Provide the (x, y) coordinate of the cell's center where the given text is located.  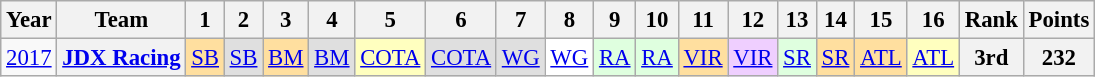
Rank (991, 20)
8 (570, 20)
Team (122, 20)
1 (205, 20)
5 (390, 20)
7 (520, 20)
Points (1058, 20)
2017 (29, 58)
Year (29, 20)
12 (753, 20)
3rd (991, 58)
9 (615, 20)
11 (703, 20)
10 (657, 20)
14 (835, 20)
16 (933, 20)
3 (286, 20)
JDX Racing (122, 58)
2 (243, 20)
232 (1058, 58)
4 (332, 20)
6 (462, 20)
13 (797, 20)
15 (881, 20)
